Pinpoint the cell where the given text exists, returning its [x, y] midpoint coordinate. 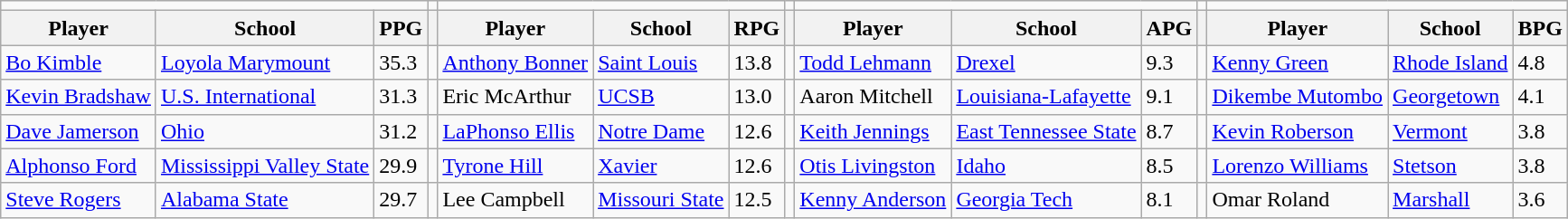
Alabama State [264, 200]
Keith Jennings [874, 131]
Kevin Bradshaw [79, 97]
Drexel [1046, 62]
8.5 [1169, 166]
Otis Livingston [874, 166]
Alphonso Ford [79, 166]
4.1 [1540, 97]
Bo Kimble [79, 62]
Rhode Island [1450, 62]
Loyola Marymount [264, 62]
Kenny Anderson [874, 200]
9.3 [1169, 62]
Marshall [1450, 200]
RPG [757, 28]
Lorenzo Williams [1298, 166]
35.3 [401, 62]
Kenny Green [1298, 62]
Steve Rogers [79, 200]
Xavier [661, 166]
Notre Dame [661, 131]
12.5 [757, 200]
8.1 [1169, 200]
31.2 [401, 131]
Anthony Bonner [515, 62]
Omar Roland [1298, 200]
Stetson [1450, 166]
4.8 [1540, 62]
8.7 [1169, 131]
Saint Louis [661, 62]
UCSB [661, 97]
Missouri State [661, 200]
29.9 [401, 166]
Aaron Mitchell [874, 97]
Ohio [264, 131]
Eric McArthur [515, 97]
Louisiana-Lafayette [1046, 97]
Kevin Roberson [1298, 131]
Tyrone Hill [515, 166]
LaPhonso Ellis [515, 131]
East Tennessee State [1046, 131]
Georgia Tech [1046, 200]
Dave Jamerson [79, 131]
29.7 [401, 200]
Lee Campbell [515, 200]
Vermont [1450, 131]
13.8 [757, 62]
Mississippi Valley State [264, 166]
APG [1169, 28]
Idaho [1046, 166]
13.0 [757, 97]
Todd Lehmann [874, 62]
Dikembe Mutombo [1298, 97]
3.6 [1540, 200]
31.3 [401, 97]
BPG [1540, 28]
PPG [401, 28]
Georgetown [1450, 97]
9.1 [1169, 97]
U.S. International [264, 97]
